Capture the cell that displays the provided text and extract its (X, Y) central coordinate. 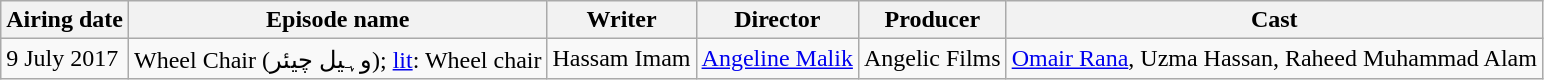
Omair Rana, Uzma Hassan, Raheed Muhammad Alam (1274, 59)
9 July 2017 (65, 59)
Episode name (338, 20)
Angeline Malik (777, 59)
Airing date (65, 20)
Director (777, 20)
Writer (622, 20)
Wheel Chair (وہیل چیئر); lit: Wheel chair (338, 59)
Cast (1274, 20)
Angelic Films (932, 59)
Hassam Imam (622, 59)
Producer (932, 20)
